Determine the (x, y) coordinate at the center of the cell enclosing the given text.  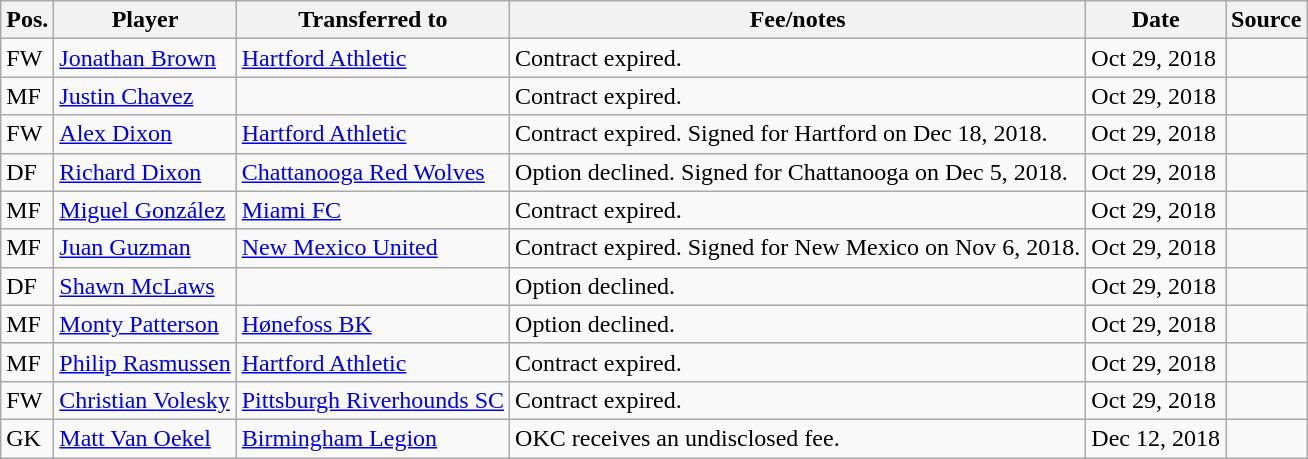
Player (145, 20)
Source (1266, 20)
Chattanooga Red Wolves (372, 172)
Date (1156, 20)
Dec 12, 2018 (1156, 438)
Transferred to (372, 20)
Fee/notes (798, 20)
New Mexico United (372, 248)
Monty Patterson (145, 324)
Matt Van Oekel (145, 438)
Hønefoss BK (372, 324)
Miguel González (145, 210)
Pos. (28, 20)
Pittsburgh Riverhounds SC (372, 400)
OKC receives an undisclosed fee. (798, 438)
Birmingham Legion (372, 438)
Shawn McLaws (145, 286)
GK (28, 438)
Juan Guzman (145, 248)
Christian Volesky (145, 400)
Jonathan Brown (145, 58)
Alex Dixon (145, 134)
Richard Dixon (145, 172)
Contract expired. Signed for Hartford on Dec 18, 2018. (798, 134)
Philip Rasmussen (145, 362)
Option declined. Signed for Chattanooga on Dec 5, 2018. (798, 172)
Miami FC (372, 210)
Justin Chavez (145, 96)
Contract expired. Signed for New Mexico on Nov 6, 2018. (798, 248)
